Determine the (X, Y) coordinate at the center of the cell enclosing the given text.  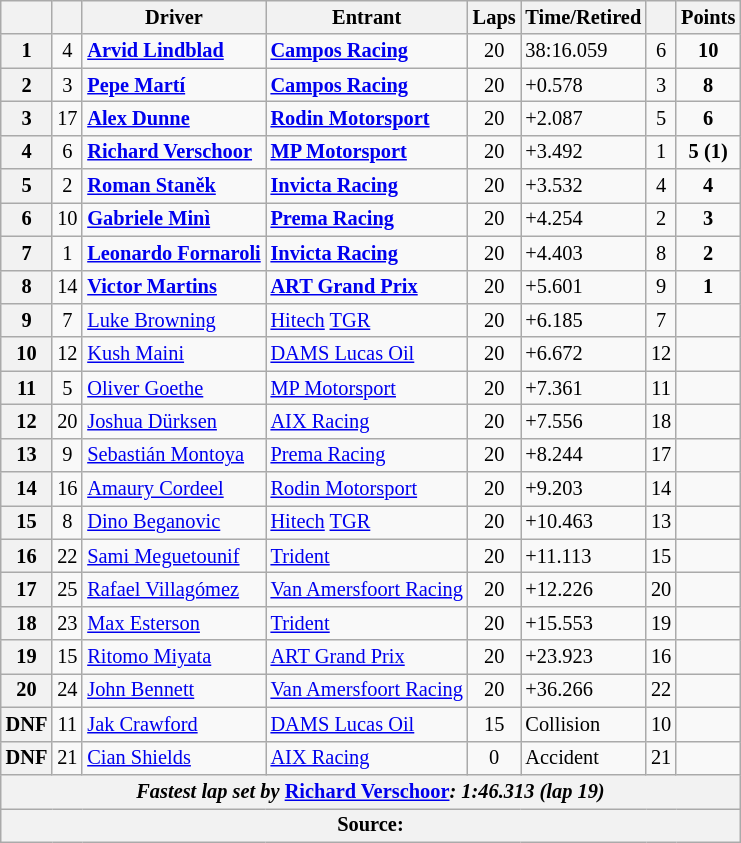
+23.923 (583, 657)
Richard Verschoor (174, 152)
Collision (583, 724)
25 (67, 589)
+10.463 (583, 522)
+11.113 (583, 556)
38:16.059 (583, 51)
5 (1) (708, 152)
+4.254 (583, 219)
+2.087 (583, 118)
+36.266 (583, 690)
+3.492 (583, 152)
Fastest lap set by Richard Verschoor: 1:46.313 (lap 19) (370, 791)
+9.203 (583, 489)
+12.226 (583, 589)
Points (708, 17)
+8.244 (583, 455)
Oliver Goethe (174, 388)
Accident (583, 758)
Rafael Villagómez (174, 589)
Victor Martins (174, 287)
Gabriele Minì (174, 219)
0 (494, 758)
Joshua Dürksen (174, 421)
+3.532 (583, 186)
Cian Shields (174, 758)
Jak Crawford (174, 724)
+0.578 (583, 85)
+6.672 (583, 354)
Luke Browning (174, 320)
Amaury Cordeel (174, 489)
Pepe Martí (174, 85)
+4.403 (583, 253)
Driver (174, 17)
+7.361 (583, 388)
23 (67, 623)
Kush Maini (174, 354)
+6.185 (583, 320)
Laps (494, 17)
Sebastián Montoya (174, 455)
Source: (370, 825)
Leonardo Fornaroli (174, 253)
John Bennett (174, 690)
Arvid Lindblad (174, 51)
Alex Dunne (174, 118)
+7.556 (583, 421)
+15.553 (583, 623)
Dino Beganovic (174, 522)
24 (67, 690)
Roman Staněk (174, 186)
Sami Meguetounif (174, 556)
+5.601 (583, 287)
Max Esterson (174, 623)
Entrant (367, 17)
Time/Retired (583, 17)
Ritomo Miyata (174, 657)
